Find where the given text appears and provide that cell's center as (X, Y) coordinate. 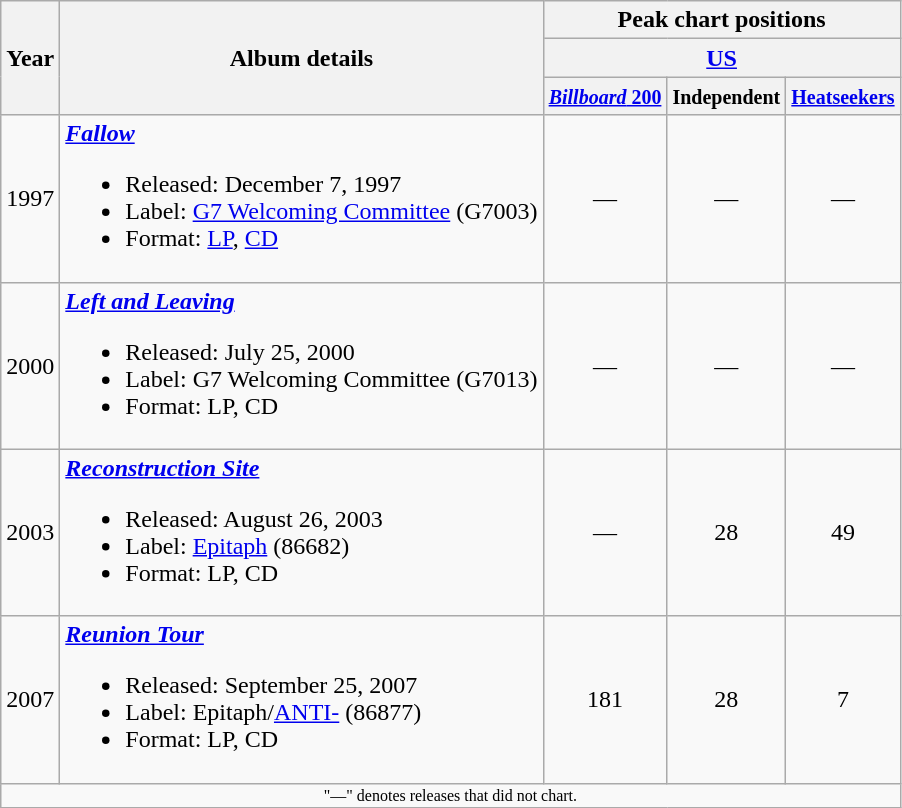
2003 (30, 532)
1997 (30, 198)
"—" denotes releases that did not chart. (450, 795)
Left and LeavingReleased: July 25, 2000Label: G7 Welcoming Committee (G7013)Format: LP, CD (302, 366)
Independent (726, 96)
Year (30, 58)
Album details (302, 58)
Billboard 200 (605, 96)
181 (605, 700)
US (722, 58)
2000 (30, 366)
7 (843, 700)
2007 (30, 700)
Reconstruction SiteReleased: August 26, 2003Label: Epitaph (86682)Format: LP, CD (302, 532)
Heatseekers (843, 96)
Reunion TourReleased: September 25, 2007Label: Epitaph/ANTI- (86877)Format: LP, CD (302, 700)
49 (843, 532)
FallowReleased: December 7, 1997Label: G7 Welcoming Committee (G7003)Format: LP, CD (302, 198)
Peak chart positions (722, 20)
